Search for the cell housing the specified text and yield its [X, Y] center coordinate. 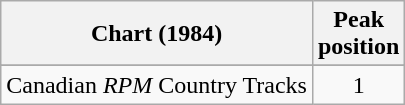
Peakposition [358, 34]
1 [358, 85]
Canadian RPM Country Tracks [157, 85]
Chart (1984) [157, 34]
